Identify which cell holds the provided text, then report its (X, Y) central coordinate. 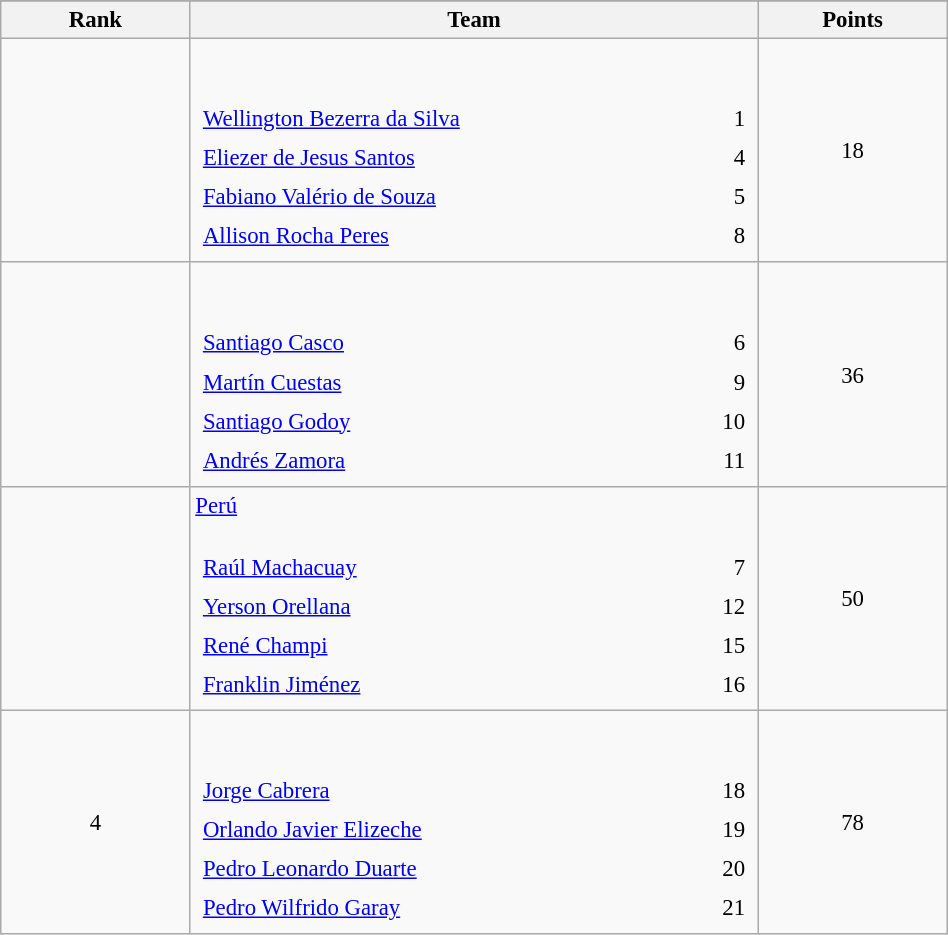
Andrés Zamora (426, 460)
Points (852, 20)
Eliezer de Jesus Santos (452, 158)
11 (704, 460)
Orlando Javier Elizeche (438, 830)
Jorge Cabrera 18 Orlando Javier Elizeche 19 Pedro Leonardo Duarte 20 Pedro Wilfrido Garay 21 (474, 822)
6 (704, 343)
19 (716, 830)
16 (706, 684)
12 (706, 606)
50 (852, 598)
Pedro Wilfrido Garay (438, 908)
Team (474, 20)
Perú Raúl Machacuay 7 Yerson Orellana 12 René Champi 15 Franklin Jiménez 16 (474, 598)
Pedro Leonardo Duarte (438, 869)
9 (704, 382)
15 (706, 645)
Wellington Bezerra da Silva 1 Eliezer de Jesus Santos 4 Fabiano Valério de Souza 5 Allison Rocha Peres 8 (474, 151)
8 (730, 236)
Wellington Bezerra da Silva (452, 119)
21 (716, 908)
Santiago Godoy (426, 421)
Raúl Machacuay (428, 567)
Allison Rocha Peres (452, 236)
10 (704, 421)
1 (730, 119)
Santiago Casco (426, 343)
Franklin Jiménez (428, 684)
Santiago Casco 6 Martín Cuestas 9 Santiago Godoy 10 Andrés Zamora 11 (474, 374)
36 (852, 374)
René Champi (428, 645)
Rank (96, 20)
Fabiano Valério de Souza (452, 197)
Jorge Cabrera (438, 791)
78 (852, 822)
5 (730, 197)
7 (706, 567)
20 (716, 869)
Martín Cuestas (426, 382)
Yerson Orellana (428, 606)
